Locate the cell with the specified text and output its [x, y] center coordinate. 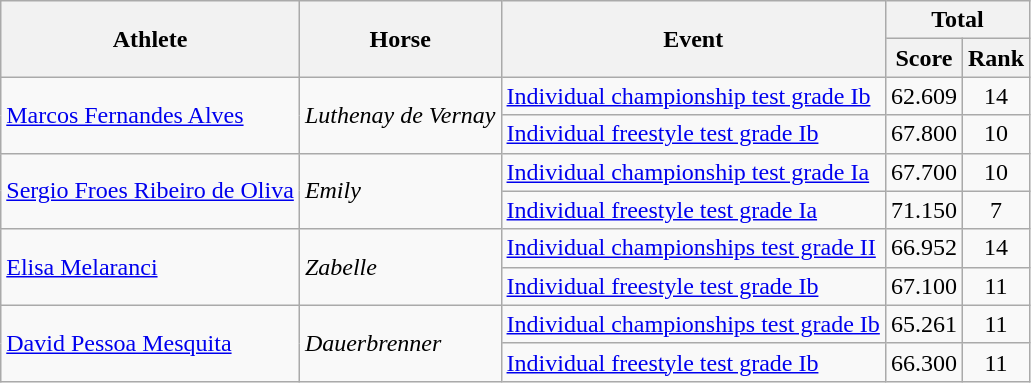
Individual championships test grade Ib [693, 324]
Individual freestyle test grade Ia [693, 210]
Event [693, 39]
Luthenay de Vernay [400, 115]
71.150 [924, 210]
Rank [996, 58]
Sergio Froes Ribeiro de Oliva [150, 191]
66.300 [924, 362]
Individual championships test grade II [693, 248]
Horse [400, 39]
Emily [400, 191]
Dauerbrenner [400, 343]
David Pessoa Mesquita [150, 343]
62.609 [924, 96]
Individual championship test grade Ia [693, 172]
66.952 [924, 248]
67.700 [924, 172]
67.100 [924, 286]
Zabelle [400, 267]
Total [957, 20]
65.261 [924, 324]
Score [924, 58]
Individual championship test grade Ib [693, 96]
67.800 [924, 134]
Marcos Fernandes Alves [150, 115]
7 [996, 210]
Athlete [150, 39]
Elisa Melaranci [150, 267]
